Return the (X, Y) coordinate for the center point of the cell that contains the specified text.  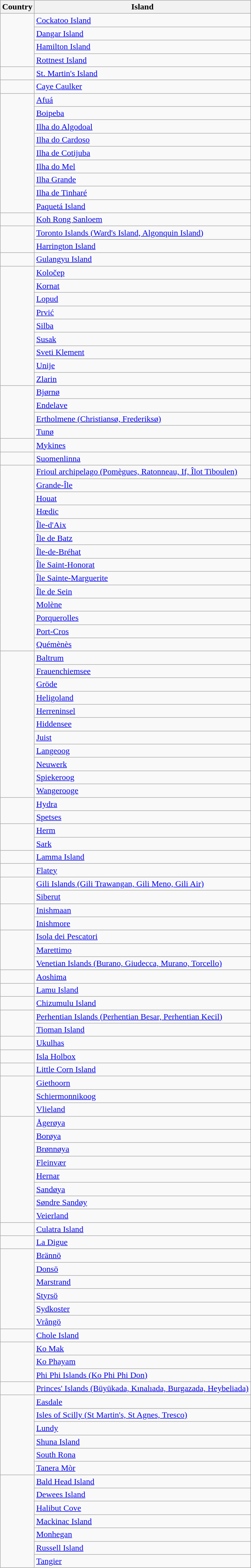
Inishmaan (142, 910)
Phi Phi Islands (Ko Phi Phi Don) (142, 1375)
Inishmore (142, 923)
Isola dei Pescatori (142, 937)
Hiddensee (142, 724)
Tangier (142, 1561)
Hamilton Island (142, 47)
Isles of Scilly (St Martin's, St Agnes, Tresco) (142, 1415)
Lopud (142, 299)
Juist (142, 737)
Cockatoo Island (142, 20)
Ågerøya (142, 1123)
Chole Island (142, 1335)
Vrångö (142, 1322)
Caye Caulker (142, 87)
Sandøya (142, 1189)
Dangar Island (142, 34)
Dewees Island (142, 1495)
Schiermonnikoog (142, 1096)
Brännö (142, 1256)
Île Sainte-Marguerite (142, 578)
Heligoland (142, 698)
Île de Batz (142, 538)
Tanera Mòr (142, 1468)
Halibut Cove (142, 1508)
Ilha do Algodoal (142, 126)
Quémènès (142, 645)
Prvić (142, 312)
Monhegan (142, 1534)
Ertholmene (Christiansø, Frederiksø) (142, 419)
Island (142, 7)
Tunø (142, 432)
Chizumulu Island (142, 1003)
Styrsö (142, 1295)
St. Martin's Island (142, 73)
Lundy (142, 1428)
Port-Cros (142, 631)
Venetian Islands (Burano, Giudecca, Murano, Torcello) (142, 963)
Afuá (142, 100)
Molène (142, 605)
Gili Islands (Gili Trawangan, Gili Meno, Gili Air) (142, 884)
Mykines (142, 445)
Endelave (142, 406)
Rottnest Island (142, 60)
Marstrand (142, 1282)
Sveti Klement (142, 352)
Toronto Islands (Ward's Island, Algonquin Island) (142, 233)
Spiekeroog (142, 777)
Culatra Island (142, 1229)
Sydkoster (142, 1309)
Gulangyu Island (142, 259)
Spetses (142, 817)
Herreninsel (142, 711)
Shuna Island (142, 1442)
Siberut (142, 897)
Zlarin (142, 379)
Neuwerk (142, 764)
Houat (142, 498)
Flatey (142, 870)
Ko Mak (142, 1348)
Susak (142, 339)
Fleinvær (142, 1162)
Veierland (142, 1216)
Harrington Island (142, 246)
Île Saint-Honorat (142, 565)
Ilha de Tinharé (142, 193)
Aoshima (142, 976)
Lamu Island (142, 990)
Little Corn Island (142, 1070)
Île-de-Bréhat (142, 551)
Suomenlinna (142, 459)
Bald Head Island (142, 1481)
Princes' Islands (Büyükada, Kınalıada, Burgazada, Heybeliada) (142, 1388)
Koločep (142, 273)
Paquetá Island (142, 206)
Île de Sein (142, 592)
Herm (142, 831)
Unije (142, 365)
Ilha do Mel (142, 166)
Russell Island (142, 1548)
Marettimo (142, 950)
Tioman Island (142, 1030)
Ilha de Cotijuba (142, 153)
Ilha Grande (142, 180)
Hœdic (142, 512)
Easdale (142, 1402)
Giethoorn (142, 1083)
Donsö (142, 1269)
Country (17, 7)
Grande-Île (142, 485)
Silba (142, 326)
Kornat (142, 286)
Ko Phayam (142, 1362)
Bjørnø (142, 392)
Søndre Sandøy (142, 1202)
Koh Rong Sanloem (142, 220)
Langeoog (142, 751)
South Rona (142, 1455)
Île-d'Aix (142, 525)
Lamma Island (142, 857)
Mackinac Island (142, 1521)
Vlieland (142, 1109)
Borøya (142, 1136)
Ilha do Cardoso (142, 140)
Isla Holbox (142, 1056)
La Digue (142, 1242)
Perhentian Islands (Perhentian Besar, Perhentian Kecil) (142, 1017)
Hydra (142, 804)
Brønnøya (142, 1149)
Porquerolles (142, 618)
Wangerooge (142, 790)
Frioul archipelago (Pomègues, Ratonneau, If, Îlot Tiboulen) (142, 472)
Ukulhas (142, 1043)
Hernar (142, 1176)
Frauenchiemsee (142, 671)
Gröde (142, 684)
Baltrum (142, 658)
Sark (142, 844)
Boipeba (142, 113)
